From the cell containing the given text, extract its center point as (x, y) coordinate. 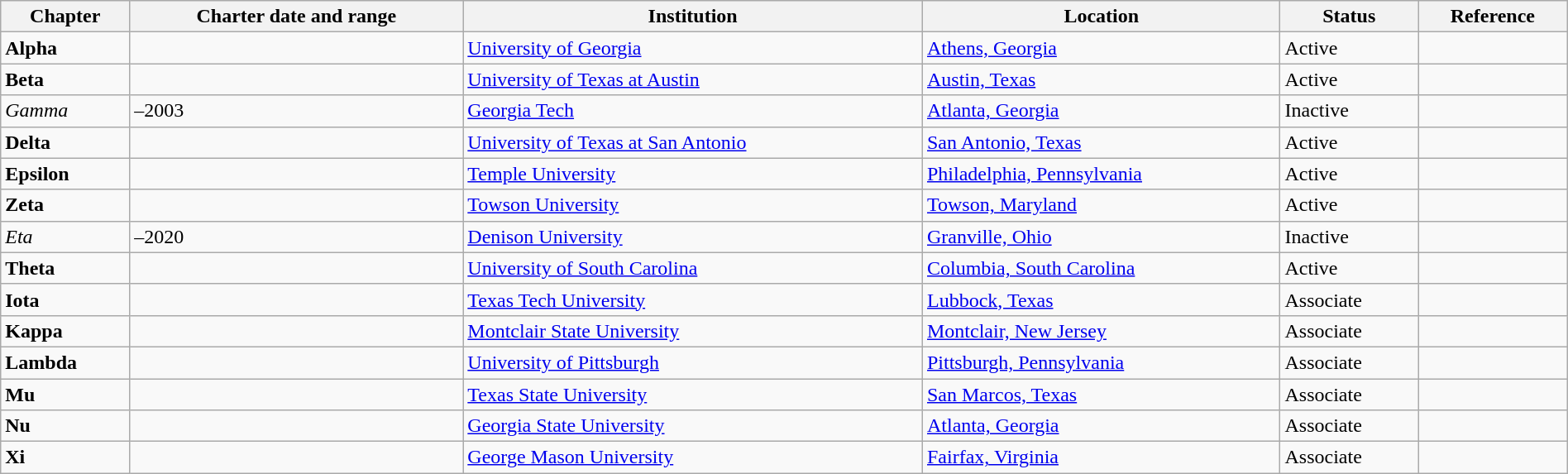
Georgia State University (693, 426)
Lubbock, Texas (1101, 299)
Status (1350, 17)
Temple University (693, 174)
Granville, Ohio (1101, 237)
Charter date and range (296, 17)
Zeta (65, 205)
Towson, Maryland (1101, 205)
Alpha (65, 48)
Kappa (65, 331)
Columbia, South Carolina (1101, 268)
Lambda (65, 362)
Reference (1492, 17)
Iota (65, 299)
Denison University (693, 237)
Eta (65, 237)
Chapter (65, 17)
Montclair, New Jersey (1101, 331)
Institution (693, 17)
University of Texas at Austin (693, 79)
Georgia Tech (693, 111)
Epsilon (65, 174)
San Marcos, Texas (1101, 395)
University of South Carolina (693, 268)
University of Texas at San Antonio (693, 142)
Xi (65, 457)
George Mason University (693, 457)
Nu (65, 426)
Gamma (65, 111)
Delta (65, 142)
University of Georgia (693, 48)
San Antonio, Texas (1101, 142)
Pittsburgh, Pennsylvania (1101, 362)
University of Pittsburgh (693, 362)
Mu (65, 395)
Towson University (693, 205)
Texas State University (693, 395)
–2003 (296, 111)
Philadelphia, Pennsylvania (1101, 174)
Athens, Georgia (1101, 48)
Montclair State University (693, 331)
Beta (65, 79)
–2020 (296, 237)
Texas Tech University (693, 299)
Fairfax, Virginia (1101, 457)
Austin, Texas (1101, 79)
Theta (65, 268)
Location (1101, 17)
